Locate the cell with the specified text and output its (X, Y) center coordinate. 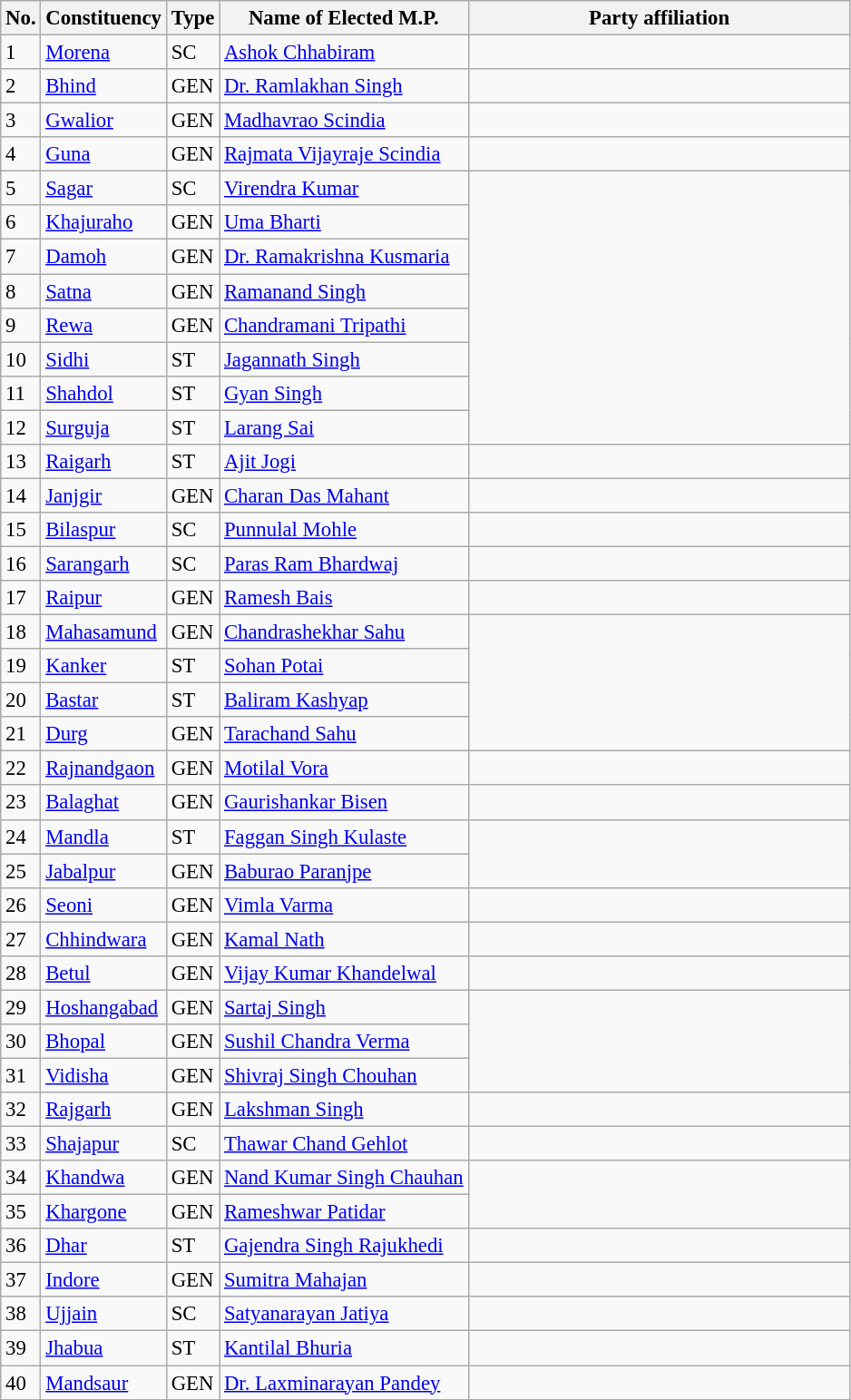
Sagar (103, 189)
Motilal Vora (344, 769)
Rajmata Vijayraje Scindia (344, 154)
24 (21, 837)
Virendra Kumar (344, 189)
13 (21, 462)
10 (21, 359)
Bastar (103, 700)
Satna (103, 291)
Morena (103, 53)
12 (21, 427)
Constituency (103, 18)
37 (21, 1280)
Indore (103, 1280)
2 (21, 86)
Rajgarh (103, 1110)
Nand Kumar Singh Chauhan (344, 1178)
Charan Das Mahant (344, 495)
Sidhi (103, 359)
Shahdol (103, 393)
Party affiliation (659, 18)
Chhindwara (103, 939)
Sarangarh (103, 563)
Baburao Paranjpe (344, 871)
Ramesh Bais (344, 598)
Seoni (103, 905)
Satyanarayan Jatiya (344, 1315)
No. (21, 18)
Ujjain (103, 1315)
Punnulal Mohle (344, 530)
Sumitra Mahajan (344, 1280)
Larang Sai (344, 427)
23 (21, 803)
Dr. Ramlakhan Singh (344, 86)
Vijay Kumar Khandelwal (344, 974)
7 (21, 257)
22 (21, 769)
14 (21, 495)
Faggan Singh Kulaste (344, 837)
Kanker (103, 666)
Mahasamund (103, 632)
34 (21, 1178)
28 (21, 974)
Damoh (103, 257)
Balaghat (103, 803)
9 (21, 325)
33 (21, 1144)
20 (21, 700)
35 (21, 1212)
Shajapur (103, 1144)
Dhar (103, 1246)
Khajuraho (103, 222)
Jhabua (103, 1348)
Ashok Chhabiram (344, 53)
Mandla (103, 837)
36 (21, 1246)
Khargone (103, 1212)
Mandsaur (103, 1383)
Kantilal Bhuria (344, 1348)
Dr. Laxminarayan Pandey (344, 1383)
Khandwa (103, 1178)
5 (21, 189)
Sushil Chandra Verma (344, 1042)
Chandrashekhar Sahu (344, 632)
26 (21, 905)
Sohan Potai (344, 666)
18 (21, 632)
32 (21, 1110)
Raipur (103, 598)
38 (21, 1315)
Janjgir (103, 495)
Kamal Nath (344, 939)
Jabalpur (103, 871)
Shivraj Singh Chouhan (344, 1075)
21 (21, 734)
29 (21, 1007)
Ramanand Singh (344, 291)
39 (21, 1348)
11 (21, 393)
Guna (103, 154)
16 (21, 563)
Jagannath Singh (344, 359)
Bhopal (103, 1042)
Bilaspur (103, 530)
17 (21, 598)
Lakshman Singh (344, 1110)
27 (21, 939)
Tarachand Sahu (344, 734)
Gyan Singh (344, 393)
Bhind (103, 86)
Raigarh (103, 462)
Ajit Jogi (344, 462)
Surguja (103, 427)
Paras Ram Bhardwaj (344, 563)
Durg (103, 734)
1 (21, 53)
Sartaj Singh (344, 1007)
4 (21, 154)
40 (21, 1383)
Betul (103, 974)
Gaurishankar Bisen (344, 803)
Vidisha (103, 1075)
Madhavrao Scindia (344, 121)
25 (21, 871)
Baliram Kashyap (344, 700)
Name of Elected M.P. (344, 18)
Dr. Ramakrishna Kusmaria (344, 257)
3 (21, 121)
Hoshangabad (103, 1007)
19 (21, 666)
Gwalior (103, 121)
Vimla Varma (344, 905)
Thawar Chand Gehlot (344, 1144)
Gajendra Singh Rajukhedi (344, 1246)
31 (21, 1075)
30 (21, 1042)
6 (21, 222)
15 (21, 530)
Uma Bharti (344, 222)
Rewa (103, 325)
8 (21, 291)
Rajnandgaon (103, 769)
Type (192, 18)
Chandramani Tripathi (344, 325)
Rameshwar Patidar (344, 1212)
